Extract the [X, Y] coordinate from the center of the cell holding the provided text.  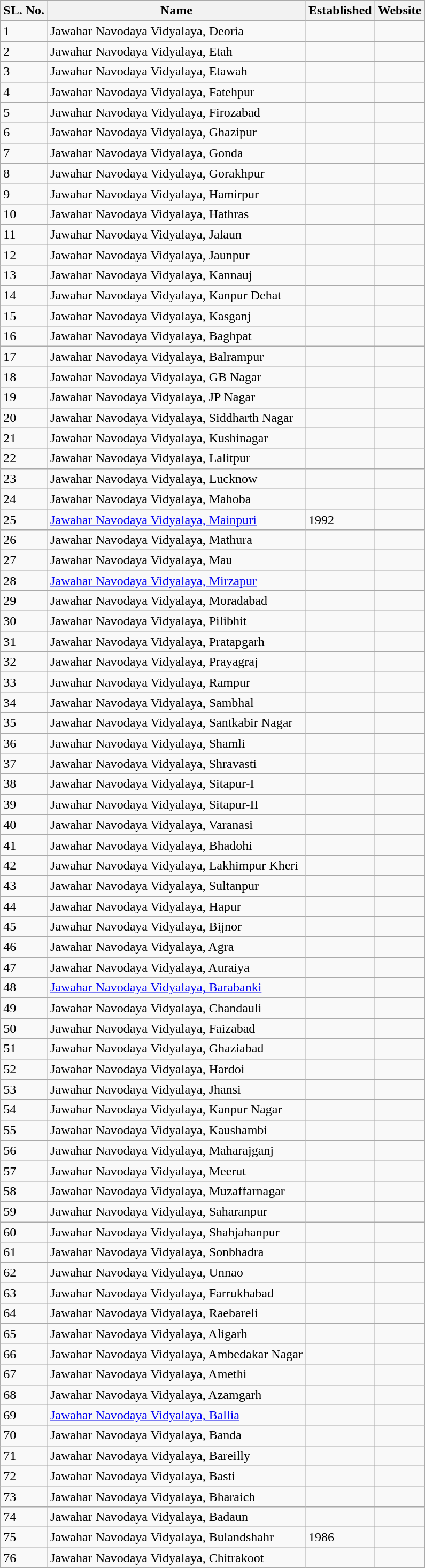
Jawahar Navodaya Vidyalaya, Amethi [176, 1374]
66 [24, 1354]
38 [24, 784]
55 [24, 1130]
74 [24, 1517]
7 [24, 153]
Jawahar Navodaya Vidyalaya, Prayagraj [176, 662]
Jawahar Navodaya Vidyalaya, Sambhal [176, 703]
Jawahar Navodaya Vidyalaya, Mahoba [176, 499]
Jawahar Navodaya Vidyalaya, Chitrakoot [176, 1558]
15 [24, 316]
Jawahar Navodaya Vidyalaya, Farrukhabad [176, 1293]
31 [24, 642]
67 [24, 1374]
33 [24, 682]
30 [24, 621]
56 [24, 1150]
53 [24, 1089]
50 [24, 1028]
61 [24, 1252]
Jawahar Navodaya Vidyalaya, Deoria [176, 31]
Jawahar Navodaya Vidyalaya, Banda [176, 1435]
SL. No. [24, 11]
Jawahar Navodaya Vidyalaya, Hamirpur [176, 194]
Jawahar Navodaya Vidyalaya, Pratapgarh [176, 642]
69 [24, 1415]
21 [24, 438]
1986 [340, 1537]
Jawahar Navodaya Vidyalaya, Jaunpur [176, 255]
73 [24, 1496]
25 [24, 519]
45 [24, 927]
4 [24, 92]
24 [24, 499]
59 [24, 1211]
Jawahar Navodaya Vidyalaya, Rampur [176, 682]
1992 [340, 519]
Jawahar Navodaya Vidyalaya, Basti [176, 1476]
Jawahar Navodaya Vidyalaya, Lalitpur [176, 458]
Jawahar Navodaya Vidyalaya, Maharajganj [176, 1150]
Jawahar Navodaya Vidyalaya, Kasganj [176, 316]
9 [24, 194]
32 [24, 662]
51 [24, 1049]
12 [24, 255]
Jawahar Navodaya Vidyalaya, Mainpuri [176, 519]
6 [24, 133]
Jawahar Navodaya Vidyalaya, GB Nagar [176, 377]
36 [24, 743]
47 [24, 967]
58 [24, 1191]
Jawahar Navodaya Vidyalaya, Bhadohi [176, 845]
Jawahar Navodaya Vidyalaya, Chandauli [176, 1008]
18 [24, 377]
35 [24, 723]
Jawahar Navodaya Vidyalaya, JP Nagar [176, 397]
Jawahar Navodaya Vidyalaya, Ballia [176, 1415]
39 [24, 804]
Jawahar Navodaya Vidyalaya, Etah [176, 51]
Jawahar Navodaya Vidyalaya, Shravasti [176, 764]
Jawahar Navodaya Vidyalaya, Santkabir Nagar [176, 723]
Jawahar Navodaya Vidyalaya, Agra [176, 947]
72 [24, 1476]
22 [24, 458]
23 [24, 479]
Jawahar Navodaya Vidyalaya, Varanasi [176, 825]
Jawahar Navodaya Vidyalaya, Balrampur [176, 357]
Jawahar Navodaya Vidyalaya, Mathura [176, 540]
Jawahar Navodaya Vidyalaya, Fatehpur [176, 92]
Jawahar Navodaya Vidyalaya, Hathras [176, 214]
2 [24, 51]
20 [24, 418]
Jawahar Navodaya Vidyalaya, Azamgarh [176, 1395]
28 [24, 580]
Jawahar Navodaya Vidyalaya, Shamli [176, 743]
68 [24, 1395]
Jawahar Navodaya Vidyalaya, Baghpat [176, 336]
41 [24, 845]
Jawahar Navodaya Vidyalaya, Aligarh [176, 1334]
Jawahar Navodaya Vidyalaya, Pilibhit [176, 621]
54 [24, 1110]
Jawahar Navodaya Vidyalaya, Meerut [176, 1171]
Jawahar Navodaya Vidyalaya, Gorakhpur [176, 173]
29 [24, 601]
Jawahar Navodaya Vidyalaya, Hardoi [176, 1069]
Jawahar Navodaya Vidyalaya, Jalaun [176, 234]
Jawahar Navodaya Vidyalaya, Hapur [176, 906]
3 [24, 72]
19 [24, 397]
14 [24, 296]
44 [24, 906]
5 [24, 112]
52 [24, 1069]
48 [24, 988]
Jawahar Navodaya Vidyalaya, Ghaziabad [176, 1049]
10 [24, 214]
Jawahar Navodaya Vidyalaya, Shahjahanpur [176, 1232]
Jawahar Navodaya Vidyalaya, Faizabad [176, 1028]
Jawahar Navodaya Vidyalaya, Sitapur-II [176, 804]
62 [24, 1273]
Jawahar Navodaya Vidyalaya, Sonbhadra [176, 1252]
Jawahar Navodaya Vidyalaya, Bareilly [176, 1456]
1 [24, 31]
13 [24, 275]
Jawahar Navodaya Vidyalaya, Bulandshahr [176, 1537]
Jawahar Navodaya Vidyalaya, Kanpur Nagar [176, 1110]
Jawahar Navodaya Vidyalaya, Muzaffarnagar [176, 1191]
Jawahar Navodaya Vidyalaya, Mirzapur [176, 580]
46 [24, 947]
17 [24, 357]
60 [24, 1232]
Jawahar Navodaya Vidyalaya, Barabanki [176, 988]
Jawahar Navodaya Vidyalaya, Firozabad [176, 112]
49 [24, 1008]
8 [24, 173]
Jawahar Navodaya Vidyalaya, Gonda [176, 153]
Jawahar Navodaya Vidyalaya, Ghazipur [176, 133]
27 [24, 560]
70 [24, 1435]
Jawahar Navodaya Vidyalaya, Bharaich [176, 1496]
43 [24, 886]
75 [24, 1537]
26 [24, 540]
63 [24, 1293]
Jawahar Navodaya Vidyalaya, Etawah [176, 72]
37 [24, 764]
57 [24, 1171]
40 [24, 825]
Jawahar Navodaya Vidyalaya, Bijnor [176, 927]
42 [24, 865]
Jawahar Navodaya Vidyalaya, Saharanpur [176, 1211]
11 [24, 234]
Jawahar Navodaya Vidyalaya, Unnao [176, 1273]
Jawahar Navodaya Vidyalaya, Sitapur-I [176, 784]
Jawahar Navodaya Vidyalaya, Jhansi [176, 1089]
76 [24, 1558]
Jawahar Navodaya Vidyalaya, Lakhimpur Kheri [176, 865]
Website [399, 11]
65 [24, 1334]
Jawahar Navodaya Vidyalaya, Ambedakar Nagar [176, 1354]
Jawahar Navodaya Vidyalaya, Sultanpur [176, 886]
Jawahar Navodaya Vidyalaya, Kushinagar [176, 438]
Jawahar Navodaya Vidyalaya, Auraiya [176, 967]
Jawahar Navodaya Vidyalaya, Kanpur Dehat [176, 296]
Jawahar Navodaya Vidyalaya, Raebareli [176, 1313]
Jawahar Navodaya Vidyalaya, Kannauj [176, 275]
Name [176, 11]
Jawahar Navodaya Vidyalaya, Kaushambi [176, 1130]
Established [340, 11]
Jawahar Navodaya Vidyalaya, Lucknow [176, 479]
Jawahar Navodaya Vidyalaya, Mau [176, 560]
Jawahar Navodaya Vidyalaya, Badaun [176, 1517]
Jawahar Navodaya Vidyalaya, Siddharth Nagar [176, 418]
64 [24, 1313]
16 [24, 336]
71 [24, 1456]
34 [24, 703]
Jawahar Navodaya Vidyalaya, Moradabad [176, 601]
